Provide the (X, Y) coordinate of the cell's center where the given text is located.  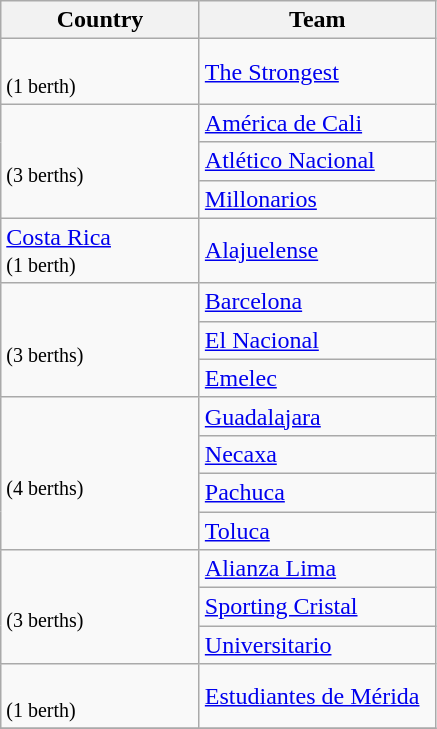
Toluca (317, 531)
Estudiantes de Mérida (317, 696)
Alajuelense (317, 250)
Country (100, 20)
Pachuca (317, 492)
Team (317, 20)
Sporting Cristal (317, 607)
El Nacional (317, 340)
Alianza Lima (317, 569)
The Strongest (317, 72)
Costa Rica(1 berth) (100, 250)
Millonarios (317, 199)
América de Cali (317, 123)
Barcelona (317, 302)
Guadalajara (317, 416)
Necaxa (317, 454)
(4 berths) (100, 473)
Emelec (317, 378)
Universitario (317, 645)
Atlético Nacional (317, 161)
